Return (X, Y) of the center of cell containing provided text 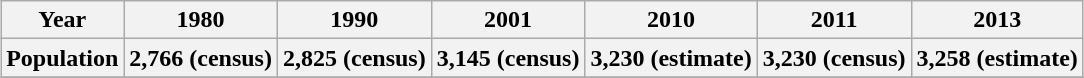
2,825 (census) (354, 58)
Population (62, 58)
1980 (201, 20)
3,258 (estimate) (997, 58)
2,766 (census) (201, 58)
2013 (997, 20)
3,230 (census) (834, 58)
2011 (834, 20)
1990 (354, 20)
2010 (671, 20)
2001 (508, 20)
Year (62, 20)
3,145 (census) (508, 58)
3,230 (estimate) (671, 58)
